For the text-containing cell, return its midpoint in (X, Y) coordinate format. 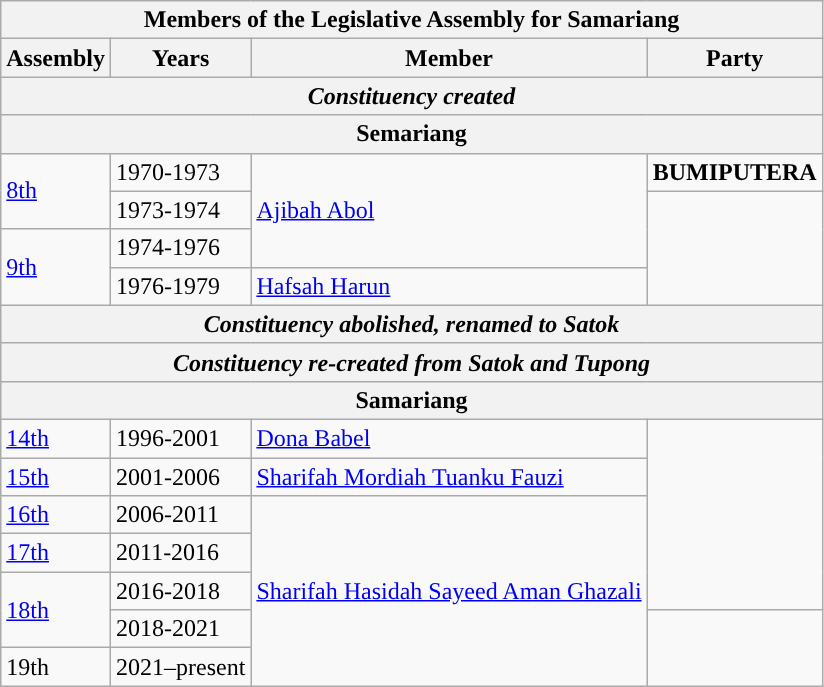
Sharifah Mordiah Tuanku Fauzi (449, 477)
17th (56, 553)
Dona Babel (449, 438)
14th (56, 438)
Semariang (412, 134)
2011-2016 (180, 553)
1996-2001 (180, 438)
Party (734, 58)
16th (56, 515)
Samariang (412, 400)
1970-1973 (180, 172)
2001-2006 (180, 477)
15th (56, 477)
Constituency created (412, 96)
19th (56, 667)
1974-1976 (180, 248)
Years (180, 58)
1973-1974 (180, 210)
8th (56, 191)
9th (56, 267)
Sharifah Hasidah Sayeed Aman Ghazali (449, 591)
Assembly (56, 58)
18th (56, 610)
2018-2021 (180, 629)
2021–present (180, 667)
Ajibah Abol (449, 210)
Constituency re-created from Satok and Tupong (412, 362)
2006-2011 (180, 515)
1976-1979 (180, 286)
Members of the Legislative Assembly for Samariang (412, 20)
2016-2018 (180, 591)
BUMIPUTERA (734, 172)
Constituency abolished, renamed to Satok (412, 324)
Hafsah Harun (449, 286)
Member (449, 58)
